Provide the [x, y] coordinate of the cell's center where the given text is located.  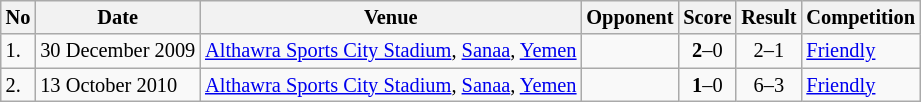
Venue [390, 17]
2. [18, 85]
2–1 [768, 51]
Score [707, 17]
Result [768, 17]
No [18, 17]
Date [118, 17]
30 December 2009 [118, 51]
2–0 [707, 51]
6–3 [768, 85]
1–0 [707, 85]
13 October 2010 [118, 85]
Competition [860, 17]
1. [18, 51]
Opponent [630, 17]
